Find where the given text appears and provide that cell's center as (x, y) coordinate. 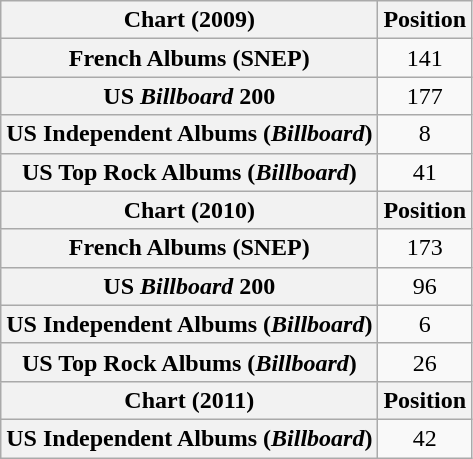
6 (425, 324)
141 (425, 58)
96 (425, 286)
Chart (2011) (190, 400)
41 (425, 172)
177 (425, 96)
8 (425, 134)
Chart (2009) (190, 20)
173 (425, 248)
26 (425, 362)
Chart (2010) (190, 210)
42 (425, 438)
